Identify which cell holds the provided text, then report its (x, y) central coordinate. 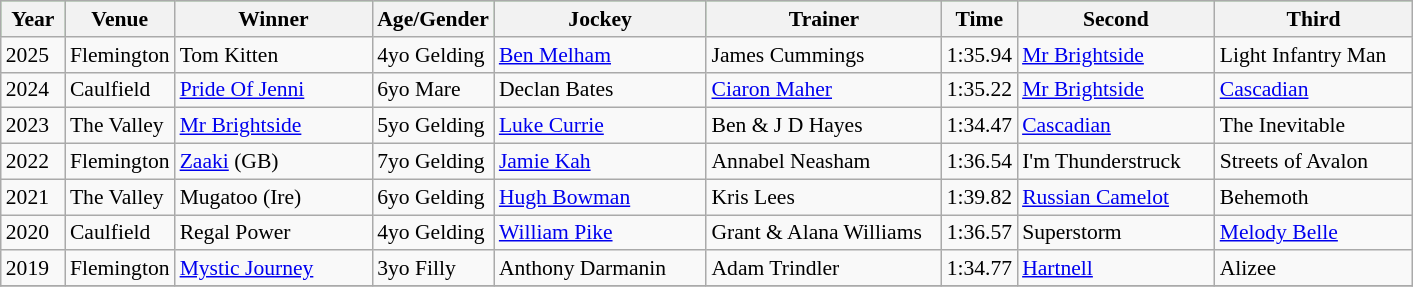
Russian Camelot (1116, 197)
1:39.82 (980, 197)
Ciaron Maher (824, 90)
Ben Melham (600, 55)
Declan Bates (600, 90)
1:35.22 (980, 90)
6yo Gelding (433, 197)
5yo Gelding (433, 126)
Third (1314, 19)
Anthony Darmanin (600, 269)
Time (980, 19)
Kris Lees (824, 197)
Pride Of Jenni (274, 90)
7yo Gelding (433, 162)
2023 (33, 126)
Adam Trindler (824, 269)
Second (1116, 19)
Luke Currie (600, 126)
I'm Thunderstruck (1116, 162)
Melody Belle (1314, 233)
2022 (33, 162)
Age/Gender (433, 19)
Grant & Alana Williams (824, 233)
William Pike (600, 233)
2025 (33, 55)
Hugh Bowman (600, 197)
Behemoth (1314, 197)
1:34.77 (980, 269)
The Inevitable (1314, 126)
1:35.94 (980, 55)
1:34.47 (980, 126)
3yo Filly (433, 269)
Light Infantry Man (1314, 55)
Alizee (1314, 269)
Mugatoo (Ire) (274, 197)
6yo Mare (433, 90)
Trainer (824, 19)
James Cummings (824, 55)
Jamie Kah (600, 162)
Mystic Journey (274, 269)
Venue (120, 19)
2021 (33, 197)
Streets of Avalon (1314, 162)
Regal Power (274, 233)
Ben & J D Hayes (824, 126)
Tom Kitten (274, 55)
1:36.57 (980, 233)
Zaaki (GB) (274, 162)
2024 (33, 90)
Winner (274, 19)
2020 (33, 233)
Year (33, 19)
1:36.54 (980, 162)
Hartnell (1116, 269)
Jockey (600, 19)
Superstorm (1116, 233)
2019 (33, 269)
Annabel Neasham (824, 162)
